Locate the cell with the specified text and output its [x, y] center coordinate. 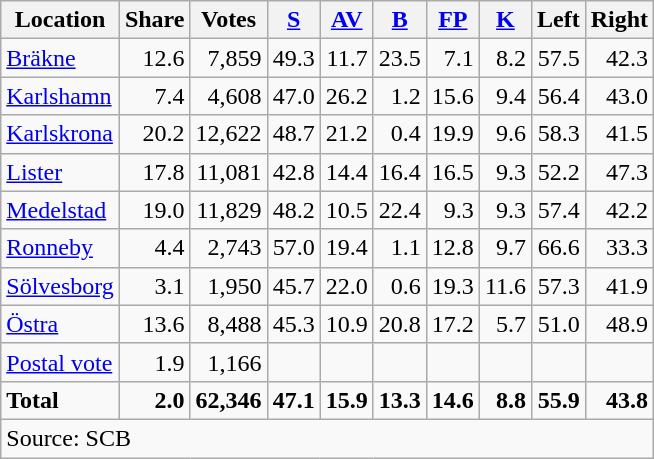
43.8 [619, 400]
52.2 [559, 172]
14.6 [452, 400]
10.5 [346, 210]
42.8 [294, 172]
2.0 [154, 400]
22.0 [346, 286]
7.4 [154, 96]
12,622 [228, 134]
8,488 [228, 324]
17.8 [154, 172]
S [294, 20]
1.9 [154, 362]
7,859 [228, 58]
42.3 [619, 58]
Medelstad [60, 210]
1.2 [400, 96]
FP [452, 20]
1,166 [228, 362]
0.6 [400, 286]
Karlshamn [60, 96]
22.4 [400, 210]
45.7 [294, 286]
9.4 [505, 96]
9.7 [505, 248]
12.6 [154, 58]
10.9 [346, 324]
1,950 [228, 286]
48.7 [294, 134]
41.5 [619, 134]
19.3 [452, 286]
43.0 [619, 96]
23.5 [400, 58]
57.5 [559, 58]
51.0 [559, 324]
20.8 [400, 324]
Lister [60, 172]
55.9 [559, 400]
0.4 [400, 134]
66.6 [559, 248]
42.2 [619, 210]
62,346 [228, 400]
K [505, 20]
15.6 [452, 96]
26.2 [346, 96]
Postal vote [60, 362]
4,608 [228, 96]
19.0 [154, 210]
41.9 [619, 286]
20.2 [154, 134]
11,829 [228, 210]
57.0 [294, 248]
16.5 [452, 172]
58.3 [559, 134]
Votes [228, 20]
B [400, 20]
57.3 [559, 286]
Location [60, 20]
16.4 [400, 172]
7.1 [452, 58]
Karlskrona [60, 134]
Share [154, 20]
8.2 [505, 58]
47.0 [294, 96]
5.7 [505, 324]
Total [60, 400]
14.4 [346, 172]
Östra [60, 324]
Sölvesborg [60, 286]
11.6 [505, 286]
49.3 [294, 58]
15.9 [346, 400]
11,081 [228, 172]
8.8 [505, 400]
12.8 [452, 248]
19.4 [346, 248]
17.2 [452, 324]
47.1 [294, 400]
48.9 [619, 324]
57.4 [559, 210]
9.6 [505, 134]
56.4 [559, 96]
Ronneby [60, 248]
Left [559, 20]
Right [619, 20]
Source: SCB [328, 438]
11.7 [346, 58]
4.4 [154, 248]
13.6 [154, 324]
21.2 [346, 134]
47.3 [619, 172]
33.3 [619, 248]
48.2 [294, 210]
Bräkne [60, 58]
45.3 [294, 324]
AV [346, 20]
1.1 [400, 248]
13.3 [400, 400]
19.9 [452, 134]
2,743 [228, 248]
3.1 [154, 286]
